Find where the given text appears and provide that cell's center as [X, Y] coordinate. 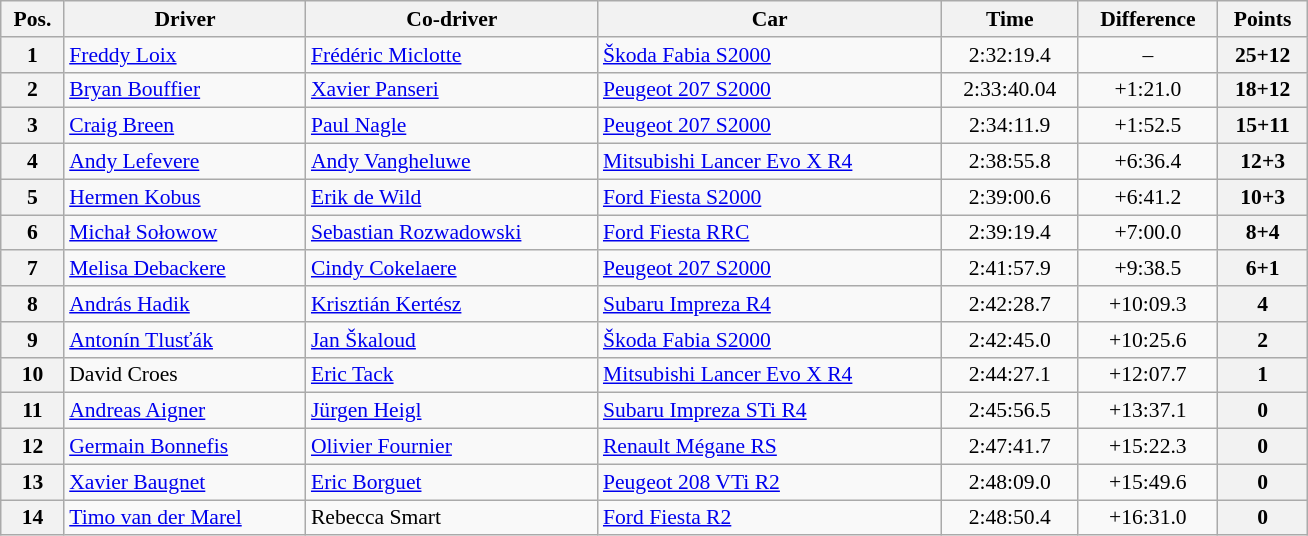
2:42:28.7 [1010, 304]
Hermen Kobus [185, 197]
+9:38.5 [1148, 269]
Olivier Fournier [452, 447]
+6:41.2 [1148, 197]
Bryan Bouffier [185, 90]
Pos. [32, 19]
2:33:40.04 [1010, 90]
Michał Sołowow [185, 233]
+1:52.5 [1148, 126]
Xavier Panseri [452, 90]
Ford Fiesta S2000 [770, 197]
+13:37.1 [1148, 411]
18+12 [1263, 90]
Cindy Cokelaere [452, 269]
9 [32, 340]
Time [1010, 19]
Erik de Wild [452, 197]
2:47:41.7 [1010, 447]
+15:22.3 [1148, 447]
Car [770, 19]
13 [32, 482]
+16:31.0 [1148, 518]
+12:07.7 [1148, 375]
András Hadik [185, 304]
12 [32, 447]
2:32:19.4 [1010, 55]
6 [32, 233]
+1:21.0 [1148, 90]
25+12 [1263, 55]
Paul Nagle [452, 126]
Co-driver [452, 19]
2:42:45.0 [1010, 340]
Krisztián Kertész [452, 304]
Ford Fiesta R2 [770, 518]
2:39:00.6 [1010, 197]
Rebecca Smart [452, 518]
8+4 [1263, 233]
10+3 [1263, 197]
Jan Škaloud [452, 340]
5 [32, 197]
3 [32, 126]
Points [1263, 19]
15+11 [1263, 126]
2:48:50.4 [1010, 518]
Eric Tack [452, 375]
2:41:57.9 [1010, 269]
+10:25.6 [1148, 340]
Frédéric Miclotte [452, 55]
+6:36.4 [1148, 162]
+7:00.0 [1148, 233]
Renault Mégane RS [770, 447]
+15:49.6 [1148, 482]
2:48:09.0 [1010, 482]
Peugeot 208 VTi R2 [770, 482]
Craig Breen [185, 126]
Difference [1148, 19]
Andreas Aigner [185, 411]
11 [32, 411]
Eric Borguet [452, 482]
Antonín Tlusťák [185, 340]
+10:09.3 [1148, 304]
12+3 [1263, 162]
Andy Lefevere [185, 162]
Timo van der Marel [185, 518]
Ford Fiesta RRC [770, 233]
2:39:19.4 [1010, 233]
2:44:27.1 [1010, 375]
7 [32, 269]
David Croes [185, 375]
10 [32, 375]
Andy Vangheluwe [452, 162]
Germain Bonnefis [185, 447]
Sebastian Rozwadowski [452, 233]
2:38:55.8 [1010, 162]
Subaru Impreza R4 [770, 304]
Melisa Debackere [185, 269]
Jürgen Heigl [452, 411]
6+1 [1263, 269]
2:34:11.9 [1010, 126]
– [1148, 55]
Freddy Loix [185, 55]
Driver [185, 19]
Xavier Baugnet [185, 482]
14 [32, 518]
8 [32, 304]
Subaru Impreza STi R4 [770, 411]
2:45:56.5 [1010, 411]
